Return the (x, y) coordinate for the center point of the cell that contains the specified text.  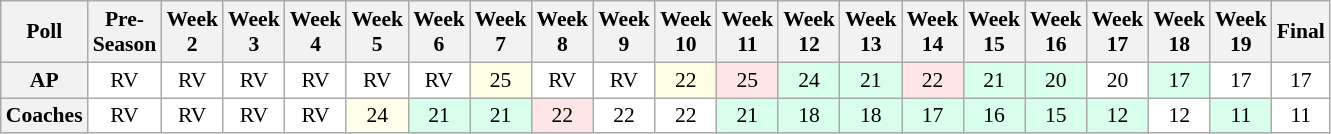
Week6 (439, 32)
Poll (44, 32)
15 (1056, 116)
Week9 (624, 32)
AP (44, 80)
Week10 (686, 32)
Coaches (44, 116)
Week7 (501, 32)
Week17 (1118, 32)
Week16 (1056, 32)
Week19 (1241, 32)
Week4 (316, 32)
Pre-Season (125, 32)
Week8 (562, 32)
Final (1301, 32)
Week5 (377, 32)
Week18 (1179, 32)
Week3 (254, 32)
Week2 (192, 32)
Week15 (994, 32)
16 (994, 116)
Week12 (809, 32)
Week13 (871, 32)
Week11 (748, 32)
Week14 (933, 32)
